Extract the (x, y) coordinate from the center of the cell holding the provided text.  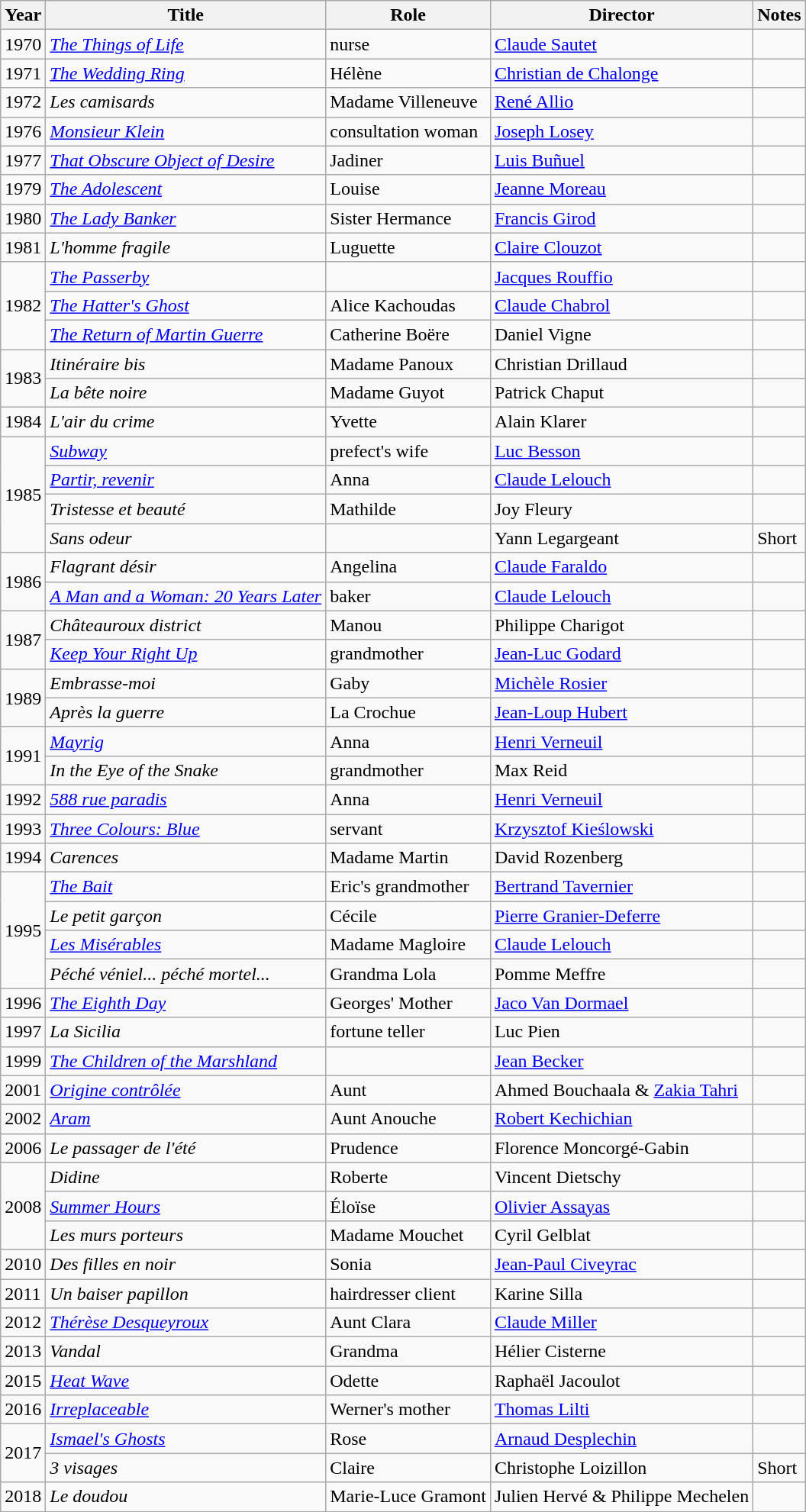
Madame Panoux (408, 364)
Sister Hermance (408, 218)
Jean-Loup Hubert (621, 712)
Joseph Losey (621, 131)
Jaco Van Dormael (621, 1003)
Péché véniel... péché mortel... (186, 974)
Madame Magloire (408, 945)
Jean-Luc Godard (621, 654)
Claude Miller (621, 1323)
Les murs porteurs (186, 1235)
Vandal (186, 1352)
Le doudou (186, 1497)
Jacques Rouffio (621, 276)
The Hatter's Ghost (186, 305)
Aunt (408, 1090)
Claude Faraldo (621, 567)
A Man and a Woman: 20 Years Later (186, 596)
Un baiser papillon (186, 1294)
Des filles en noir (186, 1264)
2001 (23, 1090)
Vincent Dietschy (621, 1177)
Le passager de l'été (186, 1148)
1970 (23, 44)
Origine contrôlée (186, 1090)
Thérèse Desqueyroux (186, 1323)
Claire (408, 1468)
Aram (186, 1119)
1995 (23, 930)
servant (408, 828)
Jeanne Moreau (621, 189)
Gaby (408, 683)
The Wedding Ring (186, 73)
Pierre Granier-Deferre (621, 916)
Le petit garçon (186, 916)
Hélier Cisterne (621, 1352)
Monsieur Klein (186, 131)
Aunt Anouche (408, 1119)
Keep Your Right Up (186, 654)
Yann Legargeant (621, 538)
Christian de Chalonge (621, 73)
Marie-Luce Gramont (408, 1497)
The Return of Martin Guerre (186, 334)
1992 (23, 799)
Itinéraire bis (186, 364)
Director (621, 15)
The Things of Life (186, 44)
Mayrig (186, 741)
Sonia (408, 1264)
The Passerby (186, 276)
1983 (23, 379)
1991 (23, 756)
Prudence (408, 1148)
Bertrand Tavernier (621, 887)
That Obscure Object of Desire (186, 160)
2011 (23, 1294)
Manou (408, 625)
Olivier Assayas (621, 1206)
Karine Silla (621, 1294)
Luis Buñuel (621, 160)
In the Eye of the Snake (186, 770)
The Children of the Marshland (186, 1061)
1977 (23, 160)
1979 (23, 189)
Odette (408, 1381)
Michèle Rosier (621, 683)
Roberte (408, 1177)
Hélène (408, 73)
2016 (23, 1410)
Ahmed Bouchaala & Zakia Tahri (621, 1090)
1972 (23, 102)
hairdresser client (408, 1294)
Ismael's Ghosts (186, 1439)
Sans odeur (186, 538)
The Eighth Day (186, 1003)
Madame Guyot (408, 393)
Cyril Gelblat (621, 1235)
Après la guerre (186, 712)
David Rozenberg (621, 858)
Partir, revenir (186, 480)
1976 (23, 131)
Cécile (408, 916)
1971 (23, 73)
1981 (23, 247)
Arnaud Desplechin (621, 1439)
Role (408, 15)
Grandma Lola (408, 974)
1989 (23, 698)
Didine (186, 1177)
Les Misérables (186, 945)
1986 (23, 582)
Luc Pien (621, 1032)
1984 (23, 422)
2006 (23, 1148)
Irreplaceable (186, 1410)
Alain Klarer (621, 422)
Embrasse-moi (186, 683)
1999 (23, 1061)
consultation woman (408, 131)
2012 (23, 1323)
prefect's wife (408, 451)
2017 (23, 1453)
2002 (23, 1119)
Three Colours: Blue (186, 828)
Claude Chabrol (621, 305)
Flagrant désir (186, 567)
Madame Martin (408, 858)
2018 (23, 1497)
Heat Wave (186, 1381)
Jean-Paul Civeyrac (621, 1264)
Eric's grandmother (408, 887)
1987 (23, 640)
1985 (23, 495)
2013 (23, 1352)
Raphaël Jacoulot (621, 1381)
Daniel Vigne (621, 334)
Christophe Loizillon (621, 1468)
Catherine Boëre (408, 334)
Jadiner (408, 160)
Aunt Clara (408, 1323)
1993 (23, 828)
Florence Moncorgé-Gabin (621, 1148)
La bête noire (186, 393)
L'air du crime (186, 422)
2010 (23, 1264)
Title (186, 15)
Carences (186, 858)
Alice Kachoudas (408, 305)
fortune teller (408, 1032)
Summer Hours (186, 1206)
Philippe Charigot (621, 625)
Grandma (408, 1352)
Yvette (408, 422)
Christian Drillaud (621, 364)
2008 (23, 1206)
Tristesse et beauté (186, 509)
2015 (23, 1381)
Éloïse (408, 1206)
La Crochue (408, 712)
Krzysztof Kieślowski (621, 828)
Madame Villeneuve (408, 102)
Thomas Lilti (621, 1410)
Louise (408, 189)
Subway (186, 451)
1994 (23, 858)
Patrick Chaput (621, 393)
Claire Clouzot (621, 247)
La Sicilia (186, 1032)
Jean Becker (621, 1061)
Werner's mother (408, 1410)
The Adolescent (186, 189)
3 visages (186, 1468)
Claude Sautet (621, 44)
baker (408, 596)
Georges' Mother (408, 1003)
Joy Fleury (621, 509)
Châteauroux district (186, 625)
Max Reid (621, 770)
Luc Besson (621, 451)
1996 (23, 1003)
Mathilde (408, 509)
1982 (23, 305)
Madame Mouchet (408, 1235)
Notes (779, 15)
Francis Girod (621, 218)
L'homme fragile (186, 247)
Year (23, 15)
Julien Hervé & Philippe Mechelen (621, 1497)
1997 (23, 1032)
Rose (408, 1439)
Les camisards (186, 102)
The Lady Banker (186, 218)
René Allio (621, 102)
Angelina (408, 567)
Luguette (408, 247)
The Bait (186, 887)
1980 (23, 218)
588 rue paradis (186, 799)
nurse (408, 44)
Robert Kechichian (621, 1119)
Pomme Meffre (621, 974)
